Capture the cell that displays the provided text and extract its [x, y] central coordinate. 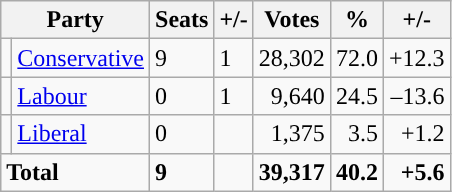
Seats [182, 20]
+5.6 [416, 172]
72.0 [356, 58]
40.2 [356, 172]
Party [76, 20]
+12.3 [416, 58]
39,317 [292, 172]
Liberal [81, 134]
Votes [292, 20]
9,640 [292, 96]
Conservative [81, 58]
Total [76, 172]
3.5 [356, 134]
28,302 [292, 58]
Labour [81, 96]
24.5 [356, 96]
% [356, 20]
+1.2 [416, 134]
1,375 [292, 134]
–13.6 [416, 96]
